Scan for the cell matching the given text and deliver its (x, y) coordinate at center. 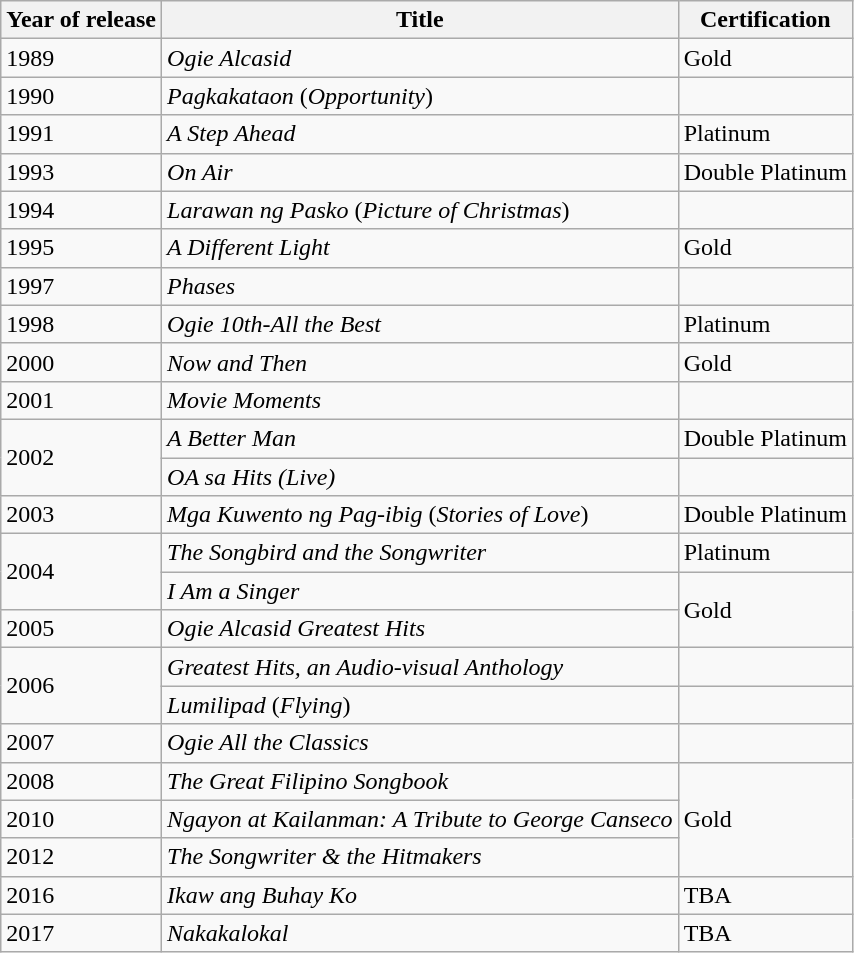
Movie Moments (420, 400)
The Songwriter & the Hitmakers (420, 857)
The Songbird and the Songwriter (420, 553)
1997 (82, 286)
Larawan ng Pasko (Picture of Christmas) (420, 210)
Year of release (82, 20)
1994 (82, 210)
2010 (82, 819)
The Great Filipino Songbook (420, 781)
Nakakalokal (420, 933)
1989 (82, 58)
2004 (82, 572)
2017 (82, 933)
Pagkakataon (Opportunity) (420, 96)
2012 (82, 857)
Title (420, 20)
A Better Man (420, 438)
2006 (82, 686)
1991 (82, 134)
2003 (82, 515)
Ngayon at Kailanman: A Tribute to George Canseco (420, 819)
OA sa Hits (Live) (420, 477)
2000 (82, 362)
Lumilipad (Flying) (420, 705)
2001 (82, 400)
2005 (82, 629)
2008 (82, 781)
1995 (82, 248)
Mga Kuwento ng Pag-ibig (Stories of Love) (420, 515)
1993 (82, 172)
Ogie 10th-All the Best (420, 324)
1998 (82, 324)
Phases (420, 286)
Ogie Alcasid Greatest Hits (420, 629)
Certification (765, 20)
Now and Then (420, 362)
On Air (420, 172)
1990 (82, 96)
A Step Ahead (420, 134)
Greatest Hits, an Audio-visual Anthology (420, 667)
2016 (82, 895)
A Different Light (420, 248)
Ogie All the Classics (420, 743)
Ogie Alcasid (420, 58)
2007 (82, 743)
2002 (82, 457)
Ikaw ang Buhay Ko (420, 895)
I Am a Singer (420, 591)
